Locate the cell with the specified text and output its (x, y) center coordinate. 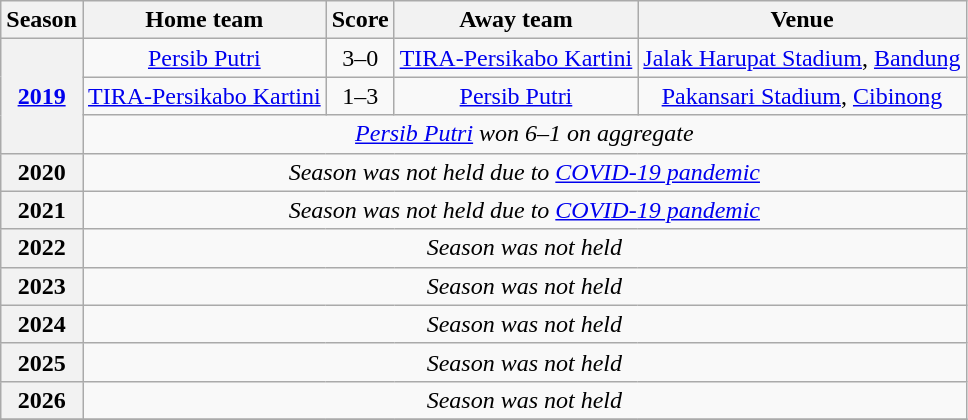
Jalak Harupat Stadium, Bandung (802, 58)
2022 (42, 248)
Season (42, 20)
2023 (42, 286)
Venue (802, 20)
2020 (42, 172)
2024 (42, 324)
Score (360, 20)
2019 (42, 96)
Persib Putri won 6–1 on aggregate (524, 134)
3–0 (360, 58)
Away team (516, 20)
2025 (42, 362)
2021 (42, 210)
Home team (204, 20)
2026 (42, 400)
1–3 (360, 96)
Pakansari Stadium, Cibinong (802, 96)
